Find where the given text appears and provide that cell's center as (X, Y) coordinate. 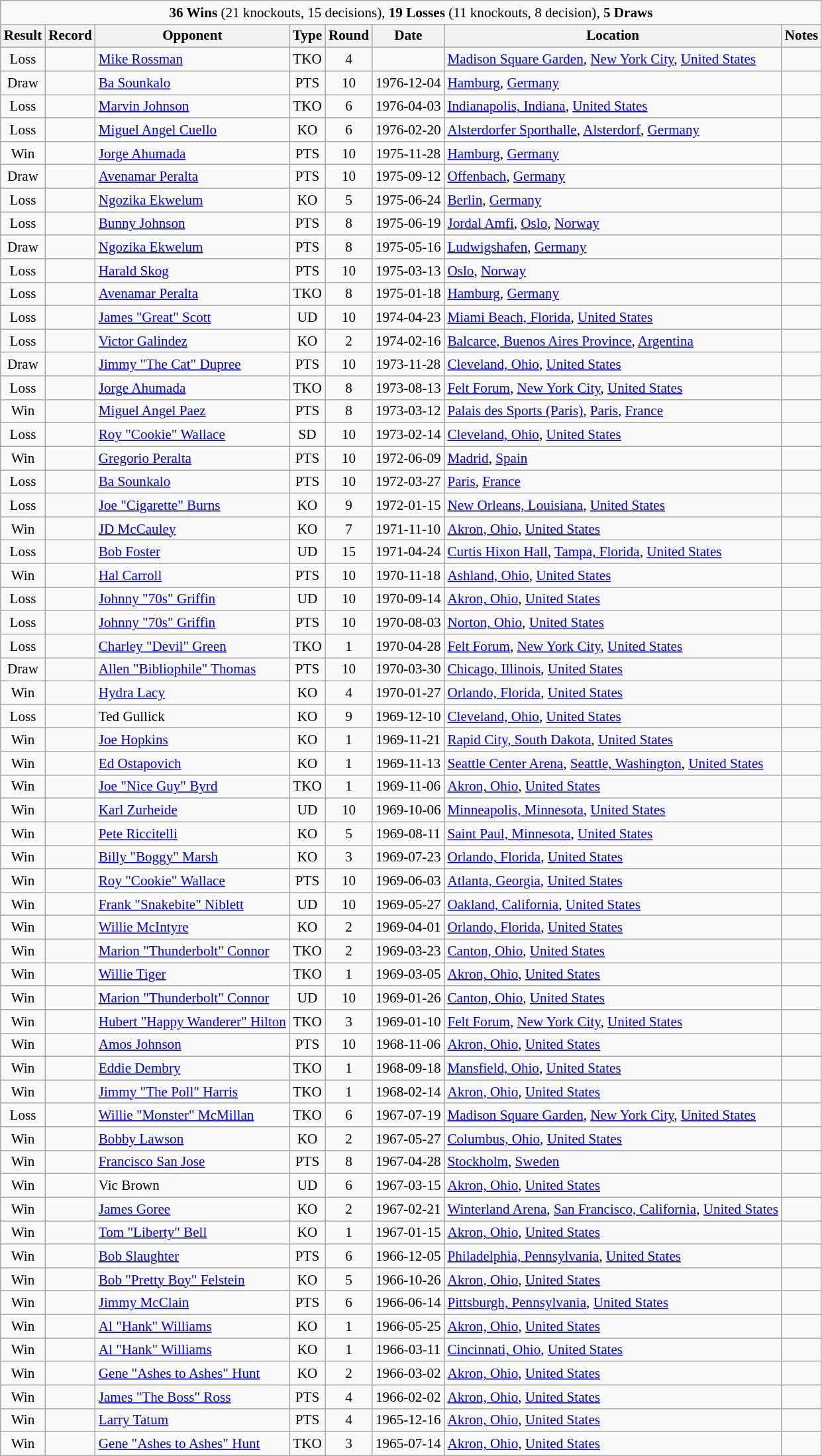
Joe Hopkins (192, 739)
1966-03-02 (408, 1373)
Charley "Devil" Green (192, 646)
Atlanta, Georgia, United States (612, 881)
Philadelphia, Pennsylvania, United States (612, 1255)
Seattle Center Arena, Seattle, Washington, United States (612, 763)
1966-12-05 (408, 1255)
1968-09-18 (408, 1069)
Ashland, Ohio, United States (612, 575)
1968-02-14 (408, 1091)
1969-03-23 (408, 951)
Record (70, 36)
Frank "Snakebite" Niblett (192, 903)
1971-11-10 (408, 528)
1971-04-24 (408, 552)
Bob "Pretty Boy" Felstein (192, 1279)
Palais des Sports (Paris), Paris, France (612, 411)
1970-11-18 (408, 575)
Miami Beach, Florida, United States (612, 318)
1969-04-01 (408, 927)
1967-04-28 (408, 1161)
1966-05-25 (408, 1326)
Notes (801, 36)
Jordal Amfi, Oslo, Norway (612, 224)
Round (348, 36)
1967-05-27 (408, 1139)
Joe "Cigarette" Burns (192, 505)
Jimmy McClain (192, 1303)
Miguel Angel Cuello (192, 130)
Pittsburgh, Pennsylvania, United States (612, 1303)
Eddie Dembry (192, 1069)
Location (612, 36)
1976-02-20 (408, 130)
Bob Slaughter (192, 1255)
James "The Boss" Ross (192, 1397)
Paris, France (612, 482)
1968-11-06 (408, 1045)
1967-02-21 (408, 1209)
1969-06-03 (408, 881)
1976-04-03 (408, 106)
1969-11-13 (408, 763)
Jimmy "The Poll" Harris (192, 1091)
Ted Gullick (192, 716)
Saint Paul, Minnesota, United States (612, 833)
1975-03-13 (408, 270)
7 (348, 528)
Bunny Johnson (192, 224)
Minneapolis, Minnesota, United States (612, 810)
1969-01-10 (408, 1021)
Date (408, 36)
Rapid City, South Dakota, United States (612, 739)
1973-03-12 (408, 411)
Stockholm, Sweden (612, 1161)
1967-07-19 (408, 1115)
Chicago, Illinois, United States (612, 669)
Willie McIntyre (192, 927)
Madrid, Spain (612, 458)
1966-10-26 (408, 1279)
Mike Rossman (192, 60)
1969-03-05 (408, 975)
Allen "Bibliophile" Thomas (192, 669)
1969-05-27 (408, 903)
1975-05-16 (408, 246)
1970-03-30 (408, 669)
Offenbach, Germany (612, 176)
Oslo, Norway (612, 270)
Mansfield, Ohio, United States (612, 1069)
1973-02-14 (408, 434)
Opponent (192, 36)
SD (307, 434)
15 (348, 552)
1973-11-28 (408, 364)
1975-09-12 (408, 176)
1966-02-02 (408, 1397)
Joe "Nice Guy" Byrd (192, 787)
Jimmy "The Cat" Dupree (192, 364)
Ed Ostapovich (192, 763)
New Orleans, Louisiana, United States (612, 505)
Willie "Monster" McMillan (192, 1115)
1970-04-28 (408, 646)
Cincinnati, Ohio, United States (612, 1349)
Norton, Ohio, United States (612, 622)
Karl Zurheide (192, 810)
1969-10-06 (408, 810)
Vic Brown (192, 1185)
Berlin, Germany (612, 200)
JD McCauley (192, 528)
1967-03-15 (408, 1185)
Indianapolis, Indiana, United States (612, 106)
1974-04-23 (408, 318)
Hal Carroll (192, 575)
1970-08-03 (408, 622)
1975-06-19 (408, 224)
1972-06-09 (408, 458)
Hubert "Happy Wanderer" Hilton (192, 1021)
Oakland, California, United States (612, 903)
1967-01-15 (408, 1233)
1969-11-21 (408, 739)
1975-06-24 (408, 200)
1965-12-16 (408, 1420)
Bobby Lawson (192, 1139)
Marvin Johnson (192, 106)
1972-03-27 (408, 482)
Willie Tiger (192, 975)
1969-07-23 (408, 857)
1970-01-27 (408, 693)
Columbus, Ohio, United States (612, 1139)
Gregorio Peralta (192, 458)
Amos Johnson (192, 1045)
Victor Galindez (192, 340)
36 Wins (21 knockouts, 15 decisions), 19 Losses (11 knockouts, 8 decision), 5 Draws (411, 12)
1969-08-11 (408, 833)
1972-01-15 (408, 505)
Ludwigshafen, Germany (612, 246)
1965-07-14 (408, 1443)
Curtis Hixon Hall, Tampa, Florida, United States (612, 552)
1975-11-28 (408, 152)
1966-03-11 (408, 1349)
Francisco San Jose (192, 1161)
1973-08-13 (408, 388)
1976-12-04 (408, 82)
1975-01-18 (408, 294)
1969-11-06 (408, 787)
1966-06-14 (408, 1303)
James "Great" Scott (192, 318)
Larry Tatum (192, 1420)
Hydra Lacy (192, 693)
Balcarce, Buenos Aires Province, Argentina (612, 340)
James Goree (192, 1209)
Type (307, 36)
Billy "Boggy" Marsh (192, 857)
1969-12-10 (408, 716)
Alsterdorfer Sporthalle, Alsterdorf, Germany (612, 130)
1969-01-26 (408, 997)
Miguel Angel Paez (192, 411)
Result (23, 36)
Bob Foster (192, 552)
Tom "Liberty" Bell (192, 1233)
Winterland Arena, San Francisco, California, United States (612, 1209)
1974-02-16 (408, 340)
Pete Riccitelli (192, 833)
Harald Skog (192, 270)
1970-09-14 (408, 599)
